Capture the cell that displays the provided text and extract its [x, y] central coordinate. 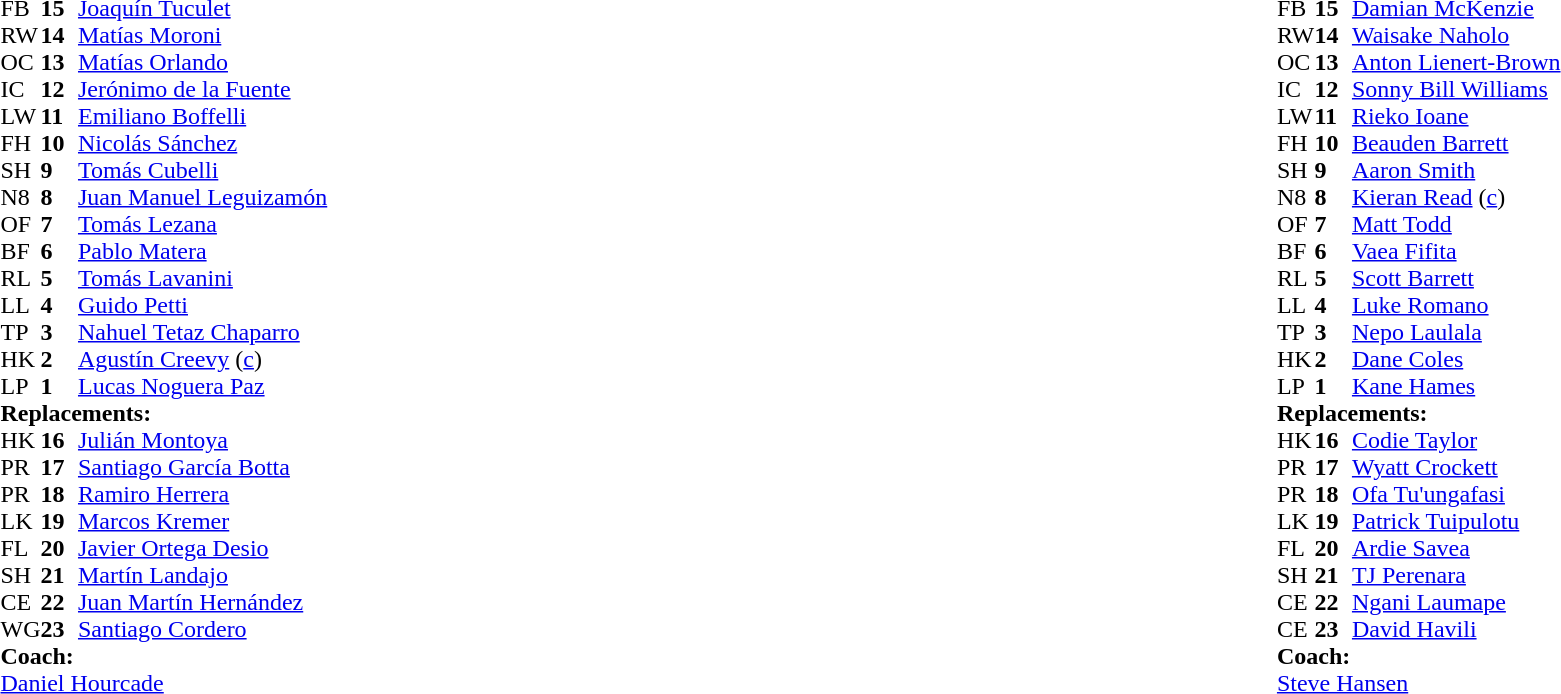
Marcos Kremer [202, 522]
Agustín Creevy (c) [202, 360]
Matt Todd [1456, 224]
Jerónimo de la Fuente [202, 90]
Kane Hames [1456, 386]
Santiago Cordero [202, 630]
Emiliano Boffelli [202, 116]
WG [20, 630]
Patrick Tuipulotu [1456, 522]
Guido Petti [202, 306]
Kieran Read (c) [1456, 198]
Lucas Noguera Paz [202, 386]
Tomás Lezana [202, 224]
Scott Barrett [1456, 278]
Nepo Laulala [1456, 332]
Juan Manuel Leguizamón [202, 198]
Julián Montoya [202, 440]
Ardie Savea [1456, 548]
Juan Martín Hernández [202, 602]
Matías Orlando [202, 62]
Tomás Cubelli [202, 170]
TJ Perenara [1456, 576]
Ramiro Herrera [202, 494]
Wyatt Crockett [1456, 468]
Luke Romano [1456, 306]
Vaea Fifita [1456, 252]
Ngani Laumape [1456, 602]
Anton Lienert-Brown [1456, 62]
Nahuel Tetaz Chaparro [202, 332]
Tomás Lavanini [202, 278]
Sonny Bill Williams [1456, 90]
Nicolás Sánchez [202, 144]
Dane Coles [1456, 360]
Javier Ortega Desio [202, 548]
Rieko Ioane [1456, 116]
Matías Moroni [202, 36]
Aaron Smith [1456, 170]
David Havili [1456, 630]
Pablo Matera [202, 252]
Waisake Naholo [1456, 36]
Codie Taylor [1456, 440]
Martín Landajo [202, 576]
Santiago García Botta [202, 468]
Ofa Tu'ungafasi [1456, 494]
Beauden Barrett [1456, 144]
